Pinpoint the cell where the given text exists, returning its [x, y] midpoint coordinate. 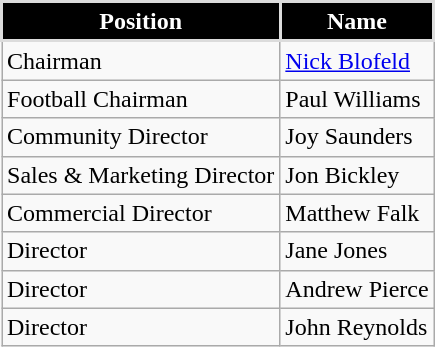
Jon Bickley [357, 175]
Nick Blofeld [357, 60]
Joy Saunders [357, 137]
Community Director [141, 137]
Position [141, 22]
Jane Jones [357, 251]
Andrew Pierce [357, 289]
Paul Williams [357, 99]
Name [357, 22]
Football Chairman [141, 99]
Sales & Marketing Director [141, 175]
Matthew Falk [357, 213]
John Reynolds [357, 327]
Chairman [141, 60]
Commercial Director [141, 213]
